Return [x, y] of the center of cell containing provided text 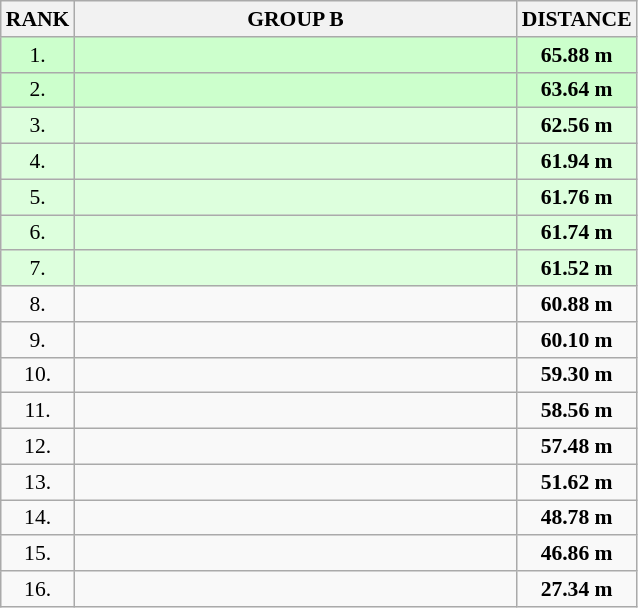
61.94 m [577, 162]
5. [38, 197]
61.76 m [577, 197]
11. [38, 411]
59.30 m [577, 375]
58.56 m [577, 411]
27.34 m [577, 589]
65.88 m [577, 55]
3. [38, 126]
8. [38, 304]
51.62 m [577, 482]
60.10 m [577, 340]
2. [38, 90]
RANK [38, 19]
63.64 m [577, 90]
1. [38, 55]
9. [38, 340]
14. [38, 518]
62.56 m [577, 126]
57.48 m [577, 447]
12. [38, 447]
46.86 m [577, 554]
DISTANCE [577, 19]
GROUP B [295, 19]
60.88 m [577, 304]
61.52 m [577, 269]
7. [38, 269]
13. [38, 482]
16. [38, 589]
4. [38, 162]
6. [38, 233]
48.78 m [577, 518]
10. [38, 375]
61.74 m [577, 233]
15. [38, 554]
